Capture the cell that displays the provided text and extract its (X, Y) central coordinate. 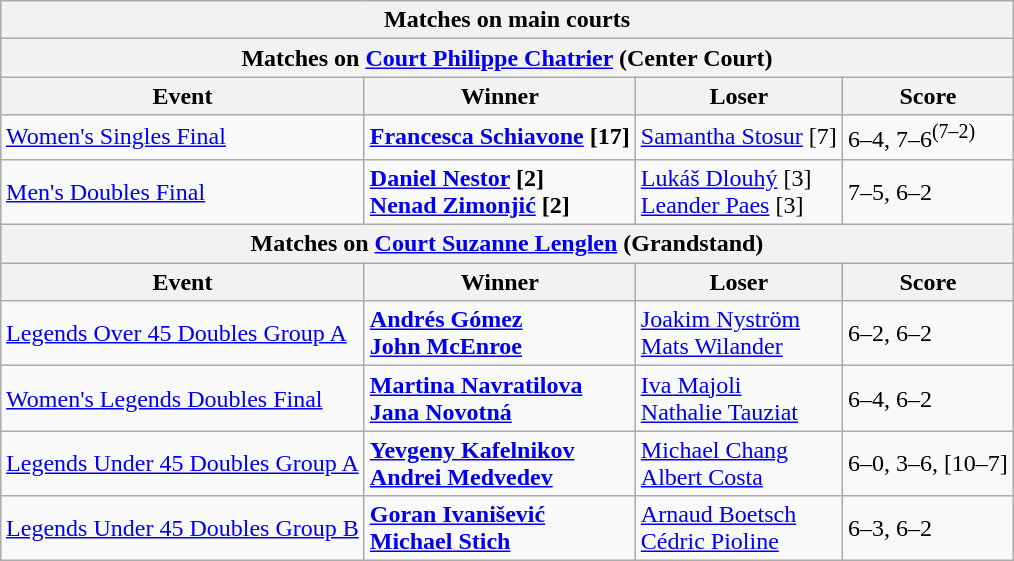
Joakim Nyström Mats Wilander (738, 334)
Matches on Court Philippe Chatrier (Center Court) (508, 58)
Andrés Gómez John McEnroe (500, 334)
7–5, 6–2 (928, 192)
Yevgeny Kafelnikov Andrei Medvedev (500, 464)
6–4, 6–2 (928, 398)
Men's Doubles Final (183, 192)
Matches on Court Suzanne Lenglen (Grandstand) (508, 244)
Legends Over 45 Doubles Group A (183, 334)
Goran Ivanišević Michael Stich (500, 528)
6–4, 7–6(7–2) (928, 138)
Arnaud Boetsch Cédric Pioline (738, 528)
Iva Majoli Nathalie Tauziat (738, 398)
Matches on main courts (508, 20)
Women's Singles Final (183, 138)
Lukáš Dlouhý [3] Leander Paes [3] (738, 192)
6–3, 6–2 (928, 528)
Martina Navratilova Jana Novotná (500, 398)
Francesca Schiavone [17] (500, 138)
Women's Legends Doubles Final (183, 398)
Legends Under 45 Doubles Group B (183, 528)
Samantha Stosur [7] (738, 138)
6–0, 3–6, [10–7] (928, 464)
Legends Under 45 Doubles Group A (183, 464)
Daniel Nestor [2] Nenad Zimonjić [2] (500, 192)
Michael Chang Albert Costa (738, 464)
6–2, 6–2 (928, 334)
